Determine the [X, Y] coordinate at the center of the cell enclosing the given text.  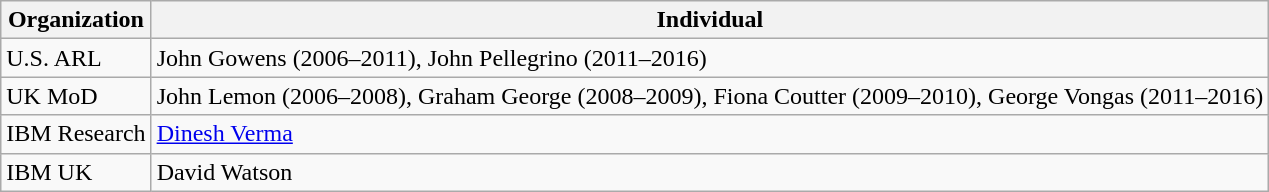
Dinesh Verma [710, 134]
John Gowens (2006–2011), John Pellegrino (2011–2016) [710, 58]
IBM UK [76, 172]
Organization [76, 20]
UK MoD [76, 96]
Individual [710, 20]
U.S. ARL [76, 58]
IBM Research [76, 134]
David Watson [710, 172]
John Lemon (2006–2008), Graham George (2008–2009), Fiona Coutter (2009–2010), George Vongas (2011–2016) [710, 96]
